Return (x, y) of the center of cell containing provided text 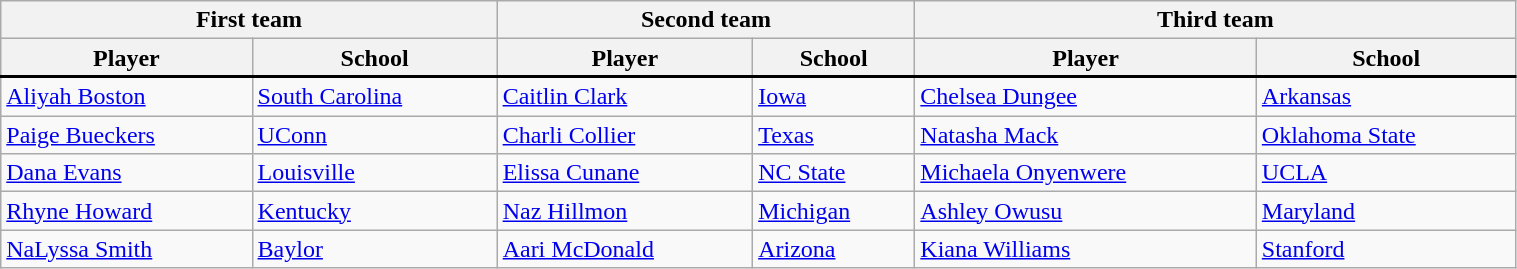
Iowa (834, 96)
UCLA (1386, 173)
Arkansas (1386, 96)
Third team (1216, 20)
Second team (706, 20)
Naz Hillmon (625, 211)
Chelsea Dungee (1086, 96)
NaLyssa Smith (126, 249)
Michaela Onyenwere (1086, 173)
Louisville (374, 173)
Rhyne Howard (126, 211)
Arizona (834, 249)
Elissa Cunane (625, 173)
Ashley Owusu (1086, 211)
Baylor (374, 249)
Michigan (834, 211)
Paige Bueckers (126, 135)
South Carolina (374, 96)
Dana Evans (126, 173)
Charli Collier (625, 135)
NC State (834, 173)
Stanford (1386, 249)
Aliyah Boston (126, 96)
Aari McDonald (625, 249)
Maryland (1386, 211)
UConn (374, 135)
Oklahoma State (1386, 135)
Texas (834, 135)
Natasha Mack (1086, 135)
Kentucky (374, 211)
Caitlin Clark (625, 96)
First team (249, 20)
Kiana Williams (1086, 249)
